Locate the cell with the specified text and output its [X, Y] center coordinate. 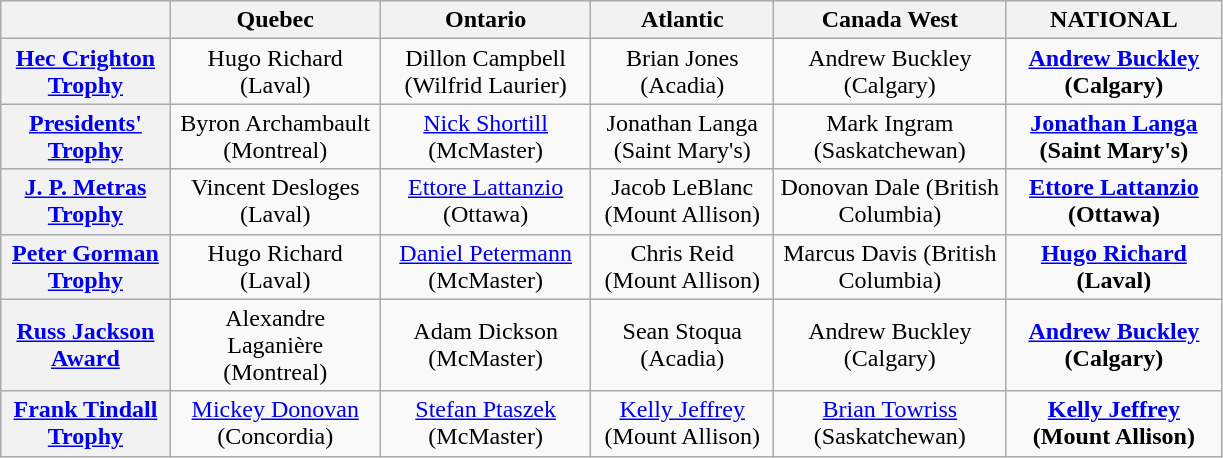
Mickey Donovan (Concordia) [275, 424]
Canada West [890, 20]
Byron Archambault (Montreal) [275, 136]
Alexandre Laganière (Montreal) [275, 345]
Ontario [486, 20]
Donovan Dale (British Columbia) [890, 202]
Brian Jones (Acadia) [682, 72]
Russ Jackson Award [86, 345]
J. P. Metras Trophy [86, 202]
Chris Reid (Mount Allison) [682, 266]
Marcus Davis (British Columbia) [890, 266]
Daniel Petermann (McMaster) [486, 266]
Quebec [275, 20]
Hec Crighton Trophy [86, 72]
Vincent Desloges (Laval) [275, 202]
Brian Towriss (Saskatchewan) [890, 424]
Frank Tindall Trophy [86, 424]
NATIONAL [1114, 20]
Dillon Campbell (Wilfrid Laurier) [486, 72]
Atlantic [682, 20]
Sean Stoqua (Acadia) [682, 345]
Adam Dickson (McMaster) [486, 345]
Presidents' Trophy [86, 136]
Nick Shortill (McMaster) [486, 136]
Mark Ingram (Saskatchewan) [890, 136]
Jacob LeBlanc (Mount Allison) [682, 202]
Peter Gorman Trophy [86, 266]
Stefan Ptaszek (McMaster) [486, 424]
